Capture the cell that displays the provided text and extract its [X, Y] central coordinate. 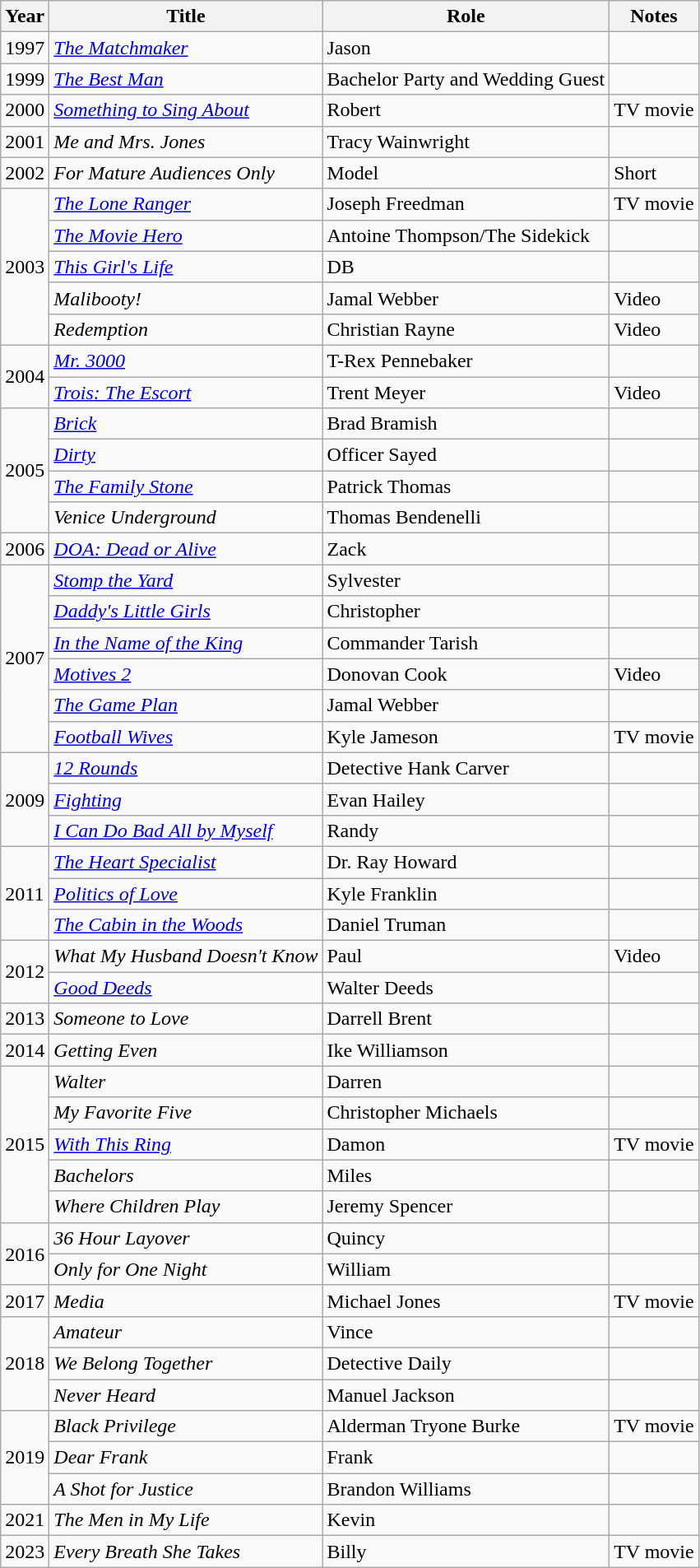
The Lone Ranger [186, 204]
Football Wives [186, 737]
The Heart Specialist [186, 862]
Sylvester [466, 580]
2018 [25, 1363]
12 Rounds [186, 768]
Brad Bramish [466, 424]
Christopher Michaels [466, 1113]
For Mature Audiences Only [186, 173]
Donovan Cook [466, 674]
A Shot for Justice [186, 1489]
Where Children Play [186, 1207]
Trois: The Escort [186, 393]
Redemption [186, 329]
2019 [25, 1458]
2013 [25, 1019]
Dr. Ray Howard [466, 862]
Daddy's Little Girls [186, 612]
This Girl's Life [186, 267]
2001 [25, 142]
Role [466, 16]
Detective Hank Carver [466, 768]
Zack [466, 549]
1999 [25, 79]
Amateur [186, 1332]
Damon [466, 1144]
The Family Stone [186, 486]
Media [186, 1300]
Vince [466, 1332]
Detective Daily [466, 1363]
Model [466, 173]
Dear Frank [186, 1458]
Daniel Truman [466, 925]
The Men in My Life [186, 1520]
Bachelors [186, 1175]
Frank [466, 1458]
Venice Underground [186, 518]
Brick [186, 424]
The Game Plan [186, 705]
Short [655, 173]
2006 [25, 549]
Malibooty! [186, 298]
2000 [25, 110]
Kyle Jameson [466, 737]
With This Ring [186, 1144]
Kevin [466, 1520]
2023 [25, 1552]
Getting Even [186, 1050]
What My Husband Doesn't Know [186, 956]
The Best Man [186, 79]
Every Breath She Takes [186, 1552]
Ike Williamson [466, 1050]
Miles [466, 1175]
T-Rex Pennebaker [466, 361]
Mr. 3000 [186, 361]
1997 [25, 48]
Tracy Wainwright [466, 142]
Motives 2 [186, 674]
Walter Deeds [466, 988]
The Cabin in the Woods [186, 925]
Dirty [186, 455]
Jason [466, 48]
Alderman Tryone Burke [466, 1426]
Never Heard [186, 1395]
2007 [25, 658]
2009 [25, 799]
Walter [186, 1082]
Patrick Thomas [466, 486]
The Movie Hero [186, 235]
Manuel Jackson [466, 1395]
Quincy [466, 1238]
I Can Do Bad All by Myself [186, 831]
Notes [655, 16]
Darren [466, 1082]
Commander Tarish [466, 643]
2005 [25, 471]
In the Name of the King [186, 643]
We Belong Together [186, 1363]
Something to Sing About [186, 110]
Christian Rayne [466, 329]
My Favorite Five [186, 1113]
Billy [466, 1552]
2017 [25, 1300]
Brandon Williams [466, 1489]
Antoine Thompson/The Sidekick [466, 235]
Michael Jones [466, 1300]
Kyle Franklin [466, 893]
2015 [25, 1144]
DB [466, 267]
Thomas Bendenelli [466, 518]
2021 [25, 1520]
Jeremy Spencer [466, 1207]
Trent Meyer [466, 393]
The Matchmaker [186, 48]
Joseph Freedman [466, 204]
Year [25, 16]
Christopher [466, 612]
Title [186, 16]
Evan Hailey [466, 799]
2011 [25, 893]
DOA: Dead or Alive [186, 549]
Only for One Night [186, 1269]
2002 [25, 173]
Politics of Love [186, 893]
2012 [25, 972]
2004 [25, 376]
Officer Sayed [466, 455]
Robert [466, 110]
Randy [466, 831]
William [466, 1269]
Good Deeds [186, 988]
2014 [25, 1050]
Stomp the Yard [186, 580]
Someone to Love [186, 1019]
Black Privilege [186, 1426]
Fighting [186, 799]
2003 [25, 267]
Bachelor Party and Wedding Guest [466, 79]
Paul [466, 956]
Me and Mrs. Jones [186, 142]
2016 [25, 1254]
36 Hour Layover [186, 1238]
Darrell Brent [466, 1019]
